Search for the cell housing the specified text and yield its (x, y) center coordinate. 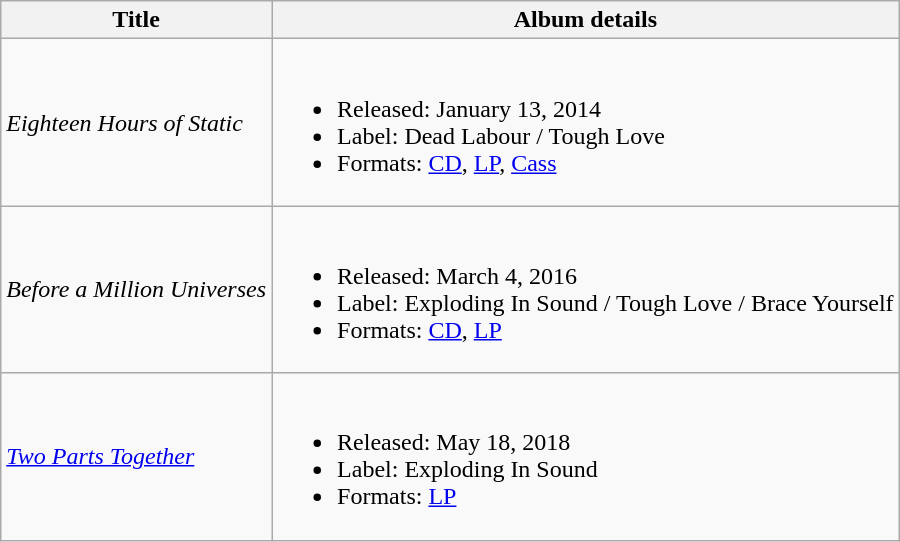
Eighteen Hours of Static (136, 122)
Released: January 13, 2014Label: Dead Labour / Tough LoveFormats: CD, LP, Cass (586, 122)
Two Parts Together (136, 456)
Title (136, 20)
Before a Million Universes (136, 290)
Album details (586, 20)
Released: May 18, 2018Label: Exploding In SoundFormats: LP (586, 456)
Released: March 4, 2016Label: Exploding In Sound / Tough Love / Brace YourselfFormats: CD, LP (586, 290)
